Detect which cell encompasses the target text, then output its [x, y] center coordinate. 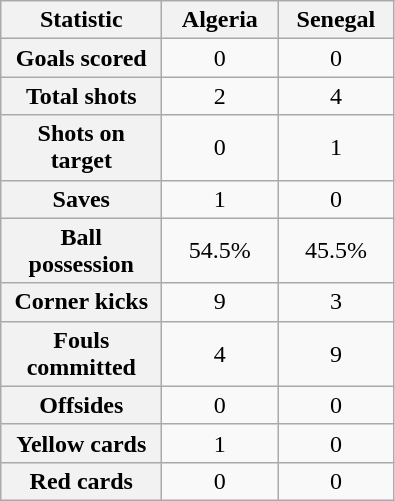
Fouls committed [82, 354]
45.5% [336, 250]
Offsides [82, 405]
Total shots [82, 96]
Senegal [336, 20]
Corner kicks [82, 302]
Algeria [220, 20]
Goals scored [82, 58]
Statistic [82, 20]
3 [336, 302]
Ball possession [82, 250]
Shots on target [82, 148]
54.5% [220, 250]
Red cards [82, 481]
Saves [82, 199]
2 [220, 96]
Yellow cards [82, 443]
